Return (x, y) of the center of cell containing provided text 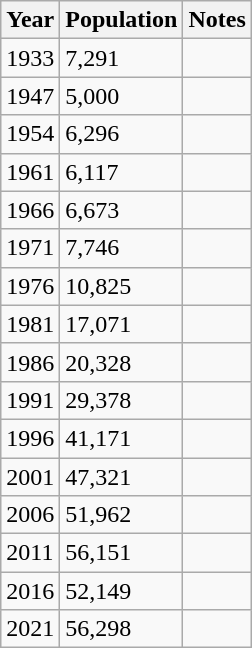
1986 (30, 362)
5,000 (122, 96)
51,962 (122, 515)
1981 (30, 324)
7,746 (122, 248)
1991 (30, 400)
29,378 (122, 400)
47,321 (122, 477)
2021 (30, 629)
2011 (30, 553)
1933 (30, 58)
41,171 (122, 438)
Notes (217, 20)
Year (30, 20)
52,149 (122, 591)
Population (122, 20)
17,071 (122, 324)
1976 (30, 286)
1966 (30, 210)
56,151 (122, 553)
56,298 (122, 629)
7,291 (122, 58)
2006 (30, 515)
20,328 (122, 362)
2016 (30, 591)
6,117 (122, 172)
2001 (30, 477)
1954 (30, 134)
6,296 (122, 134)
10,825 (122, 286)
1961 (30, 172)
1947 (30, 96)
6,673 (122, 210)
1996 (30, 438)
1971 (30, 248)
